Capture the cell that displays the provided text and extract its [X, Y] central coordinate. 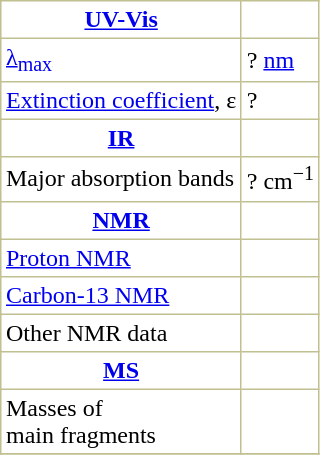
UV-Vis [122, 20]
Other NMR data [122, 333]
Major absorption bands [122, 179]
Extinction coefficient, ε [122, 101]
λmax [122, 60]
Masses of main fragments [122, 421]
IR [122, 139]
Proton NMR [122, 258]
NMR [122, 220]
Carbon-13 NMR [122, 295]
? cm−1 [280, 179]
MS [122, 370]
? nm [280, 60]
? [280, 101]
